Pinpoint the cell where the given text exists, returning its (x, y) midpoint coordinate. 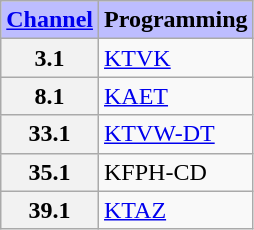
KTVK (176, 58)
33.1 (50, 134)
35.1 (50, 172)
KTAZ (176, 210)
KFPH-CD (176, 172)
Programming (176, 20)
KTVW-DT (176, 134)
KAET (176, 96)
3.1 (50, 58)
39.1 (50, 210)
8.1 (50, 96)
Channel (50, 20)
